Identify which cell holds the provided text, then report its (x, y) central coordinate. 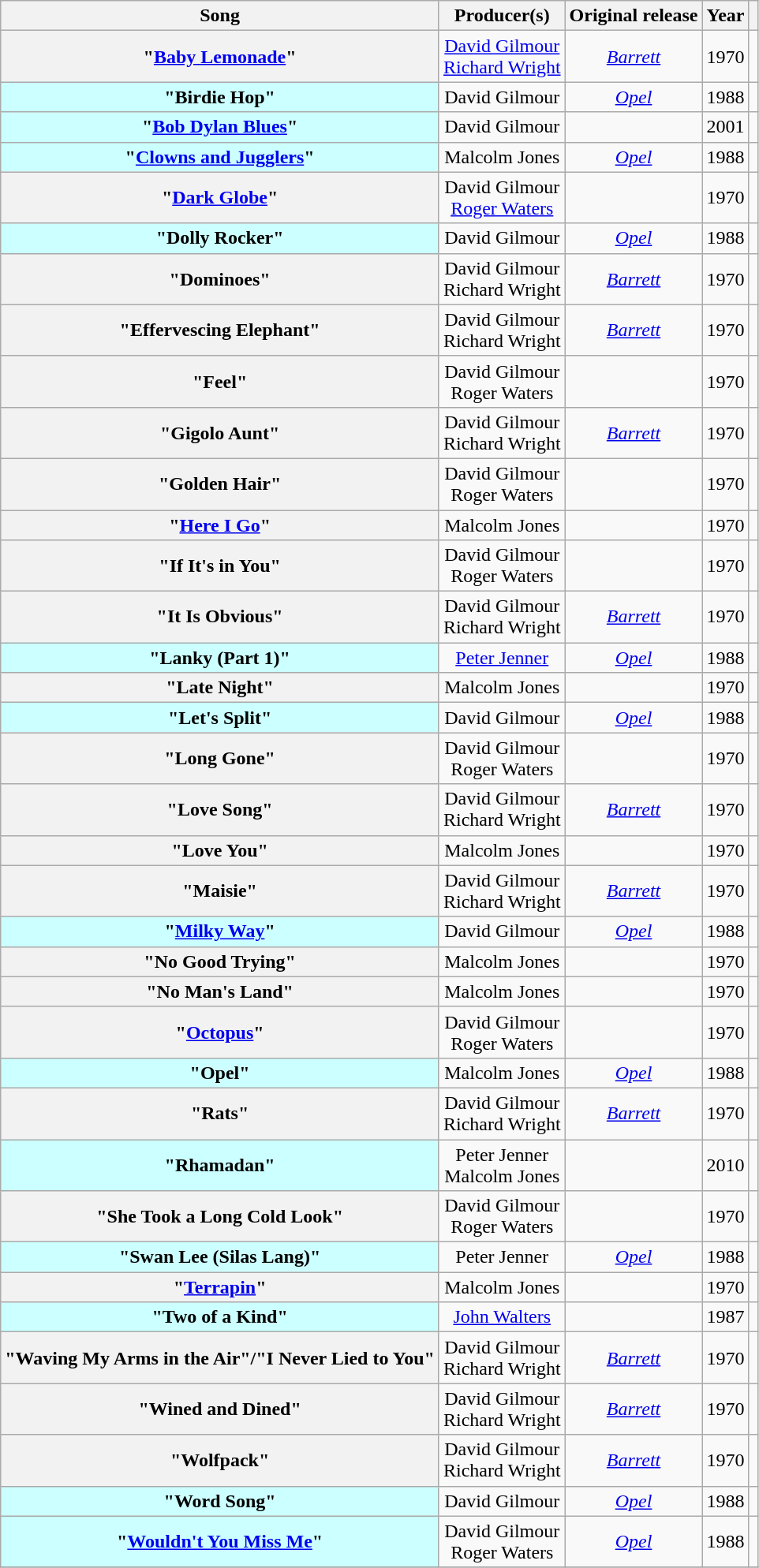
"Here I Go" (220, 525)
"Terrapin" (220, 1287)
"Word Song" (220, 1501)
2010 (726, 1164)
"Opel" (220, 1073)
"Maisie" (220, 891)
Original release (634, 16)
"Two of a Kind" (220, 1317)
"Late Night" (220, 688)
"If It's in You" (220, 566)
"Long Gone" (220, 759)
"Dark Globe" (220, 197)
"Clowns and Jugglers" (220, 157)
Peter JennerMalcolm Jones (502, 1164)
"Effervescing Elephant" (220, 330)
"Dominoes" (220, 279)
"Wolfpack" (220, 1461)
"No Good Trying" (220, 961)
"Waving My Arms in the Air"/"I Never Lied to You" (220, 1358)
"Lanky (Part 1)" (220, 658)
"Milky Way" (220, 931)
"Baby Lemonade" (220, 57)
2001 (726, 127)
"Octopus" (220, 1032)
"Bob Dylan Blues" (220, 127)
John Walters (502, 1317)
Song (220, 16)
"Golden Hair" (220, 484)
"It Is Obvious" (220, 617)
"Birdie Hop" (220, 97)
"She Took a Long Cold Look" (220, 1216)
"Rats" (220, 1114)
"Feel" (220, 382)
"Love You" (220, 850)
"Wouldn't You Miss Me" (220, 1541)
"Dolly Rocker" (220, 238)
"Love Song" (220, 809)
"Swan Lee (Silas Lang)" (220, 1257)
"Let's Split" (220, 718)
Producer(s) (502, 16)
Year (726, 16)
"Gigolo Aunt" (220, 432)
"Wined and Dined" (220, 1409)
"Rhamadan" (220, 1164)
1987 (726, 1317)
"No Man's Land" (220, 991)
